From the cell containing the given text, extract its center point as (X, Y) coordinate. 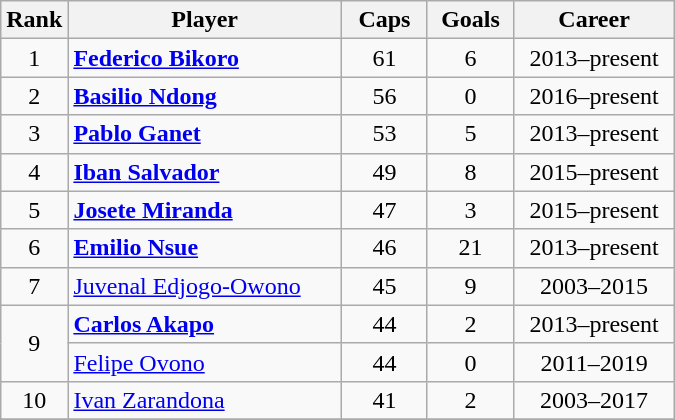
Player (205, 20)
Iban Salvador (205, 172)
Basilio Ndong (205, 96)
61 (384, 58)
1 (34, 58)
Juvenal Edjogo-Owono (205, 286)
Felipe Ovono (205, 362)
2016–present (594, 96)
Ivan Zarandona (205, 400)
Caps (384, 20)
Goals (470, 20)
Josete Miranda (205, 210)
Rank (34, 20)
46 (384, 248)
Pablo Ganet (205, 134)
10 (34, 400)
2003–2015 (594, 286)
21 (470, 248)
Federico Bikoro (205, 58)
56 (384, 96)
8 (470, 172)
Emilio Nsue (205, 248)
2003–2017 (594, 400)
41 (384, 400)
Career (594, 20)
Carlos Akapo (205, 324)
7 (34, 286)
2011–2019 (594, 362)
53 (384, 134)
45 (384, 286)
49 (384, 172)
47 (384, 210)
4 (34, 172)
